Search for the cell housing the specified text and yield its [x, y] center coordinate. 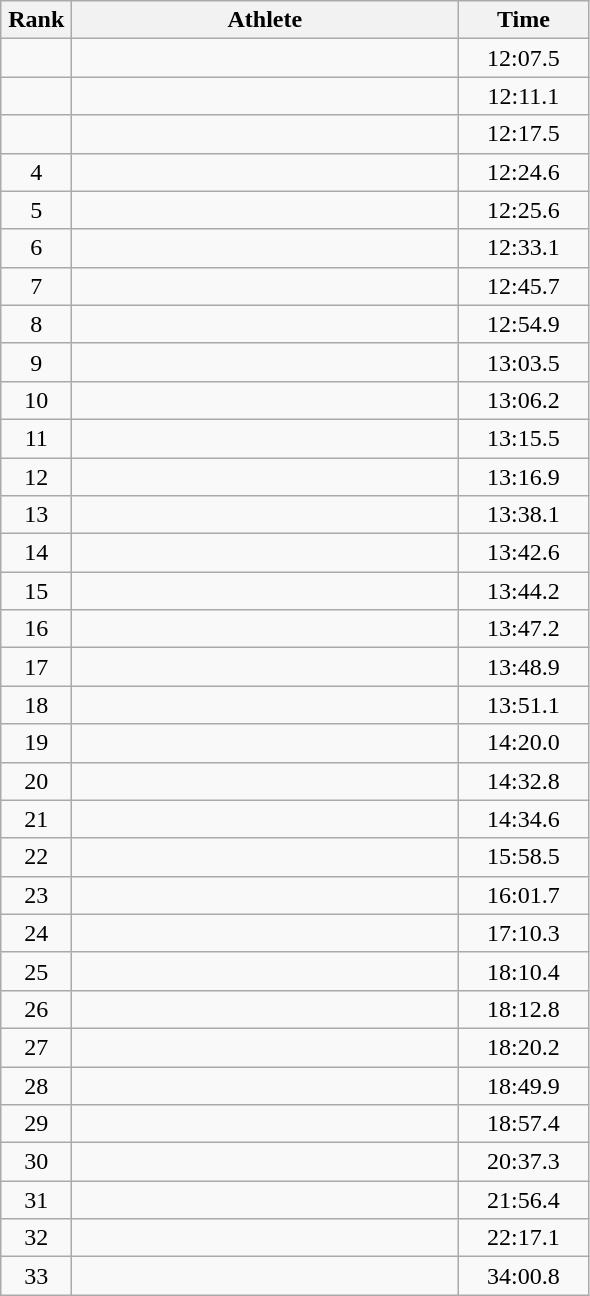
13:44.2 [524, 591]
Time [524, 20]
13:42.6 [524, 553]
31 [36, 1200]
8 [36, 324]
12:11.1 [524, 96]
33 [36, 1276]
20 [36, 781]
18:57.4 [524, 1124]
Rank [36, 20]
19 [36, 743]
15:58.5 [524, 857]
13:03.5 [524, 362]
13:15.5 [524, 438]
22 [36, 857]
12:17.5 [524, 134]
12:33.1 [524, 248]
11 [36, 438]
13:51.1 [524, 705]
26 [36, 1009]
12 [36, 477]
4 [36, 172]
21 [36, 819]
13 [36, 515]
12:24.6 [524, 172]
25 [36, 971]
13:06.2 [524, 400]
5 [36, 210]
14:32.8 [524, 781]
13:38.1 [524, 515]
6 [36, 248]
20:37.3 [524, 1162]
32 [36, 1238]
17 [36, 667]
12:45.7 [524, 286]
13:47.2 [524, 629]
10 [36, 400]
14:20.0 [524, 743]
28 [36, 1085]
17:10.3 [524, 933]
27 [36, 1047]
21:56.4 [524, 1200]
16 [36, 629]
9 [36, 362]
18:12.8 [524, 1009]
24 [36, 933]
13:16.9 [524, 477]
18:49.9 [524, 1085]
14:34.6 [524, 819]
12:54.9 [524, 324]
12:07.5 [524, 58]
23 [36, 895]
18 [36, 705]
Athlete [265, 20]
16:01.7 [524, 895]
18:10.4 [524, 971]
13:48.9 [524, 667]
34:00.8 [524, 1276]
18:20.2 [524, 1047]
29 [36, 1124]
12:25.6 [524, 210]
15 [36, 591]
30 [36, 1162]
14 [36, 553]
7 [36, 286]
22:17.1 [524, 1238]
